Identify which cell holds the provided text, then report its [X, Y] central coordinate. 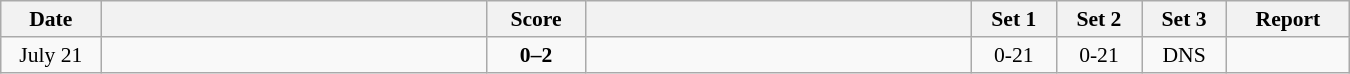
July 21 [51, 55]
Set 2 [1098, 19]
0–2 [536, 55]
Date [51, 19]
Set 1 [1014, 19]
DNS [1184, 55]
Score [536, 19]
Report [1288, 19]
Set 3 [1184, 19]
